Provide the (x, y) coordinate of the cell's center where the given text is located.  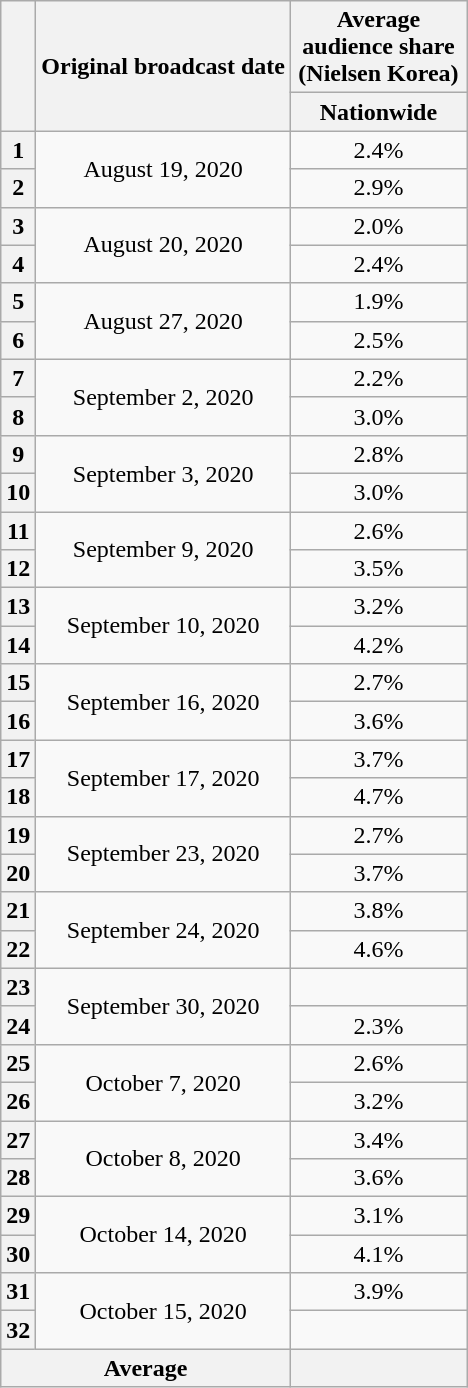
3.8% (378, 911)
4.7% (378, 797)
24 (18, 1025)
19 (18, 835)
Average audience share(Nielsen Korea) (378, 47)
30 (18, 1254)
32 (18, 1330)
4.1% (378, 1254)
October 14, 2020 (164, 1235)
September 10, 2020 (164, 626)
3.9% (378, 1292)
October 8, 2020 (164, 1158)
3.5% (378, 569)
20 (18, 873)
October 15, 2020 (164, 1311)
4.2% (378, 645)
August 19, 2020 (164, 169)
Nationwide (378, 112)
Original broadcast date (164, 66)
29 (18, 1216)
1.9% (378, 302)
3 (18, 226)
September 30, 2020 (164, 1006)
16 (18, 721)
September 3, 2020 (164, 473)
9 (18, 454)
2.9% (378, 188)
13 (18, 607)
August 27, 2020 (164, 321)
4 (18, 264)
2 (18, 188)
28 (18, 1178)
8 (18, 416)
September 23, 2020 (164, 854)
6 (18, 340)
27 (18, 1139)
1 (18, 150)
12 (18, 569)
Average (146, 1368)
25 (18, 1063)
10 (18, 492)
23 (18, 987)
September 17, 2020 (164, 778)
18 (18, 797)
2.8% (378, 454)
2.0% (378, 226)
October 7, 2020 (164, 1082)
11 (18, 531)
5 (18, 302)
26 (18, 1101)
22 (18, 949)
September 9, 2020 (164, 550)
September 2, 2020 (164, 397)
2.2% (378, 378)
14 (18, 645)
31 (18, 1292)
August 20, 2020 (164, 245)
September 16, 2020 (164, 702)
17 (18, 759)
3.1% (378, 1216)
September 24, 2020 (164, 930)
2.3% (378, 1025)
15 (18, 683)
7 (18, 378)
21 (18, 911)
4.6% (378, 949)
3.4% (378, 1139)
2.5% (378, 340)
